Detect which cell encompasses the target text, then output its (x, y) center coordinate. 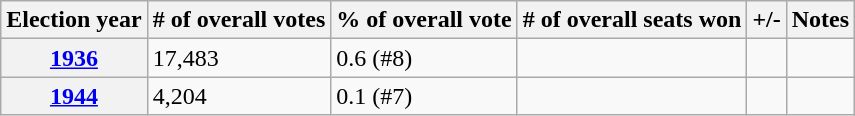
# of overall seats won (632, 20)
% of overall vote (424, 20)
+/- (766, 20)
Notes (820, 20)
17,483 (239, 58)
4,204 (239, 96)
0.6 (#8) (424, 58)
1936 (74, 58)
# of overall votes (239, 20)
Election year (74, 20)
1944 (74, 96)
0.1 (#7) (424, 96)
